For the text-containing cell, return its midpoint in (X, Y) coordinate format. 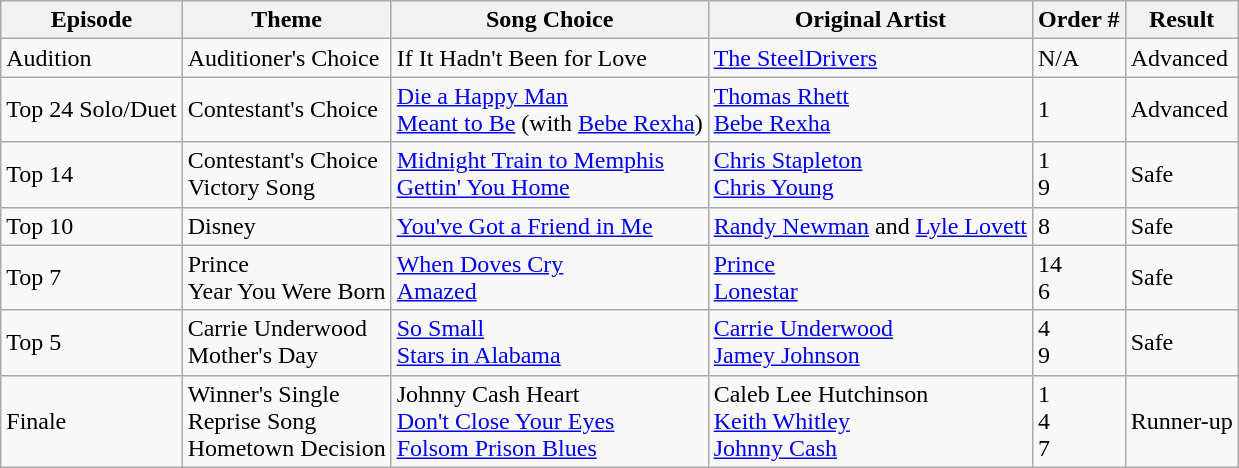
Audition (92, 58)
Theme (286, 20)
Winner's SingleReprise SongHometown Decision (286, 421)
Chris StapletonChris Young (870, 174)
Song Choice (550, 20)
19 (1078, 174)
Carrie UnderwoodMother's Day (286, 342)
1 (1078, 110)
You've Got a Friend in Me (550, 226)
If It Hadn't Been for Love (550, 58)
PrinceYear You Were Born (286, 278)
Top 5 (92, 342)
So SmallStars in Alabama (550, 342)
Johnny Cash HeartDon't Close Your EyesFolsom Prison Blues (550, 421)
Disney (286, 226)
8 (1078, 226)
Contestant's ChoiceVictory Song (286, 174)
Result (1182, 20)
N/A (1078, 58)
Caleb Lee HutchinsonKeith WhitleyJohnny Cash (870, 421)
Die a Happy ManMeant to Be (with Bebe Rexha) (550, 110)
Contestant's Choice (286, 110)
Carrie UnderwoodJamey Johnson (870, 342)
Randy Newman and Lyle Lovett (870, 226)
Top 7 (92, 278)
The SteelDrivers (870, 58)
Midnight Train to MemphisGettin' You Home (550, 174)
Top 14 (92, 174)
Top 10 (92, 226)
When Doves CryAmazed (550, 278)
Finale (92, 421)
146 (1078, 278)
Order # (1078, 20)
PrinceLonestar (870, 278)
Top 24 Solo/Duet (92, 110)
Auditioner's Choice (286, 58)
147 (1078, 421)
Runner-up (1182, 421)
49 (1078, 342)
Episode (92, 20)
Original Artist (870, 20)
Thomas RhettBebe Rexha (870, 110)
